Scan for the cell matching the given text and deliver its (x, y) coordinate at center. 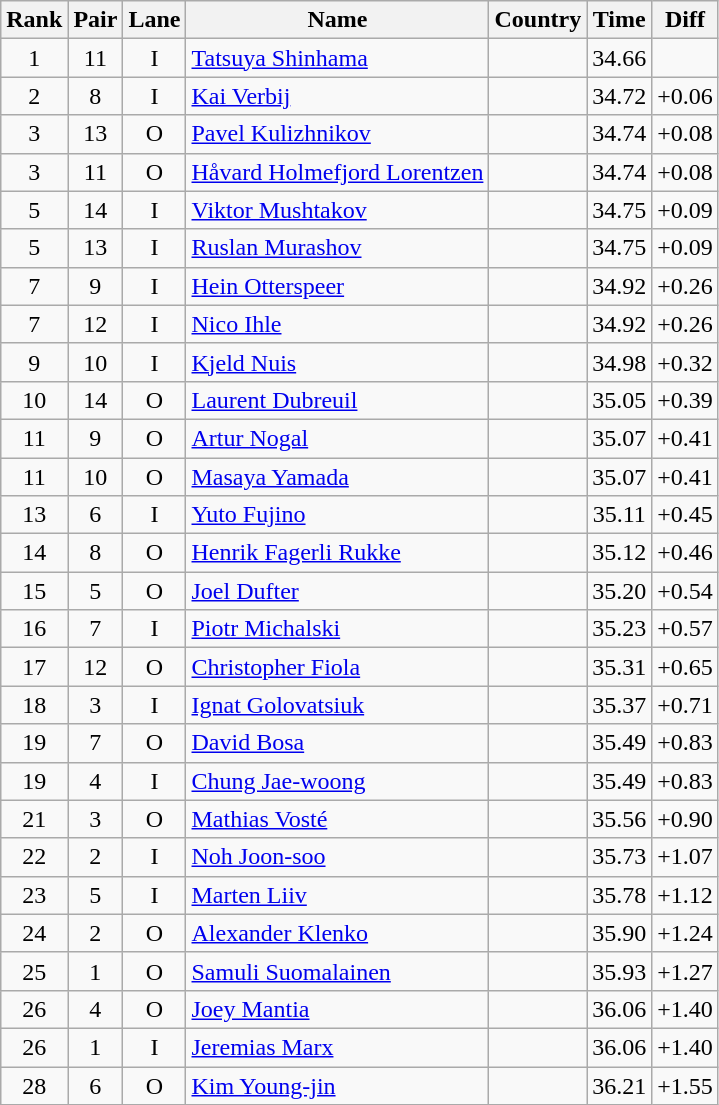
35.37 (620, 705)
Chung Jae-woong (338, 781)
Henrik Fagerli Rukke (338, 553)
+1.07 (686, 857)
35.20 (620, 591)
16 (34, 629)
Kai Verbij (338, 96)
35.23 (620, 629)
+1.12 (686, 895)
+0.45 (686, 515)
Pavel Kulizhnikov (338, 134)
Nico Ihle (338, 324)
+1.24 (686, 933)
34.66 (620, 58)
+0.90 (686, 819)
Ignat Golovatsiuk (338, 705)
18 (34, 705)
Marten Liiv (338, 895)
Noh Joon-soo (338, 857)
Christopher Fiola (338, 667)
34.98 (620, 362)
+1.55 (686, 1085)
Country (538, 20)
35.05 (620, 400)
23 (34, 895)
+0.65 (686, 667)
Ruslan Murashov (338, 248)
Artur Nogal (338, 438)
Pair (96, 20)
34.72 (620, 96)
Viktor Mushtakov (338, 210)
Diff (686, 20)
15 (34, 591)
Håvard Holmefjord Lorentzen (338, 172)
Tatsuya Shinhama (338, 58)
35.93 (620, 971)
22 (34, 857)
+0.39 (686, 400)
+0.06 (686, 96)
35.78 (620, 895)
+0.71 (686, 705)
35.73 (620, 857)
Joey Mantia (338, 1009)
Joel Dufter (338, 591)
Piotr Michalski (338, 629)
+1.27 (686, 971)
Mathias Vosté (338, 819)
25 (34, 971)
35.90 (620, 933)
35.11 (620, 515)
+0.32 (686, 362)
Yuto Fujino (338, 515)
Hein Otterspeer (338, 286)
17 (34, 667)
Samuli Suomalainen (338, 971)
21 (34, 819)
35.12 (620, 553)
+0.46 (686, 553)
Rank (34, 20)
Name (338, 20)
+0.54 (686, 591)
35.56 (620, 819)
Laurent Dubreuil (338, 400)
Lane (154, 20)
Masaya Yamada (338, 477)
Time (620, 20)
+0.57 (686, 629)
Kim Young-jin (338, 1085)
28 (34, 1085)
Jeremias Marx (338, 1047)
Kjeld Nuis (338, 362)
36.21 (620, 1085)
35.31 (620, 667)
David Bosa (338, 743)
Alexander Klenko (338, 933)
24 (34, 933)
